Identify which cell holds the provided text, then report its [x, y] central coordinate. 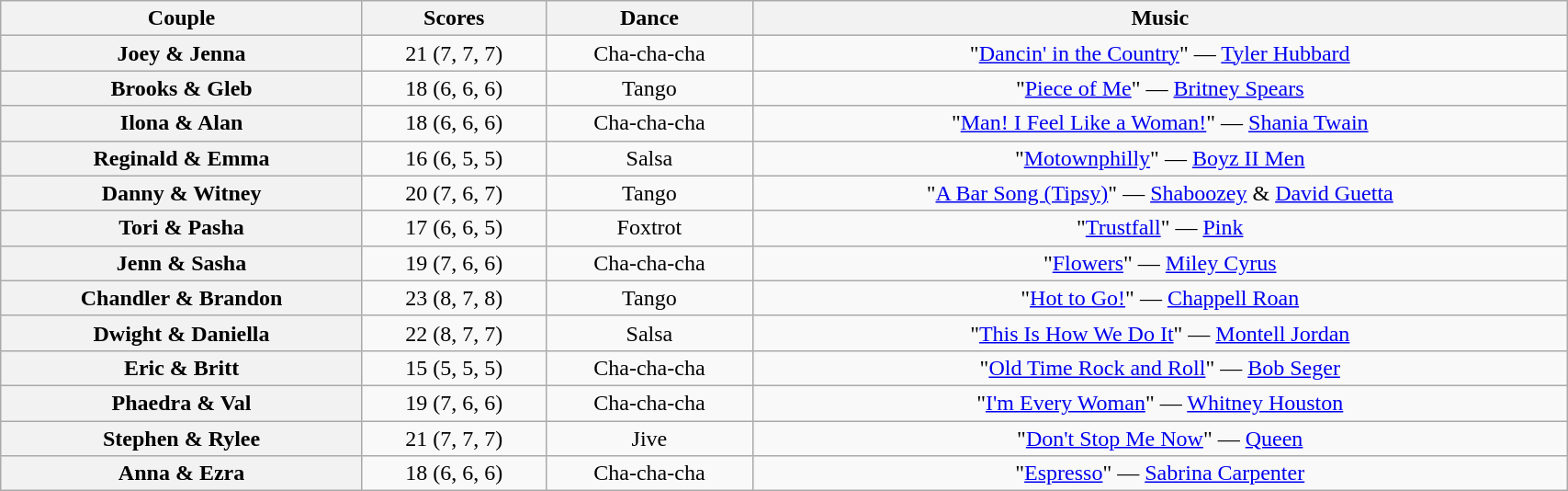
"Trustfall" — Pink [1160, 228]
Chandler & Brandon [182, 298]
Joey & Jenna [182, 53]
17 (6, 6, 5) [454, 228]
Jenn & Sasha [182, 263]
16 (6, 5, 5) [454, 158]
Danny & Witney [182, 193]
Couple [182, 18]
Anna & Ezra [182, 474]
Eric & Britt [182, 368]
15 (5, 5, 5) [454, 368]
Scores [454, 18]
"Don't Stop Me Now" — Queen [1160, 439]
22 (8, 7, 7) [454, 333]
"Man! I Feel Like a Woman!" — Shania Twain [1160, 123]
"Hot to Go!" — Chappell Roan [1160, 298]
"Espresso" — Sabrina Carpenter [1160, 474]
Reginald & Emma [182, 158]
Dance [649, 18]
"Motownphilly" — Boyz II Men [1160, 158]
Music [1160, 18]
20 (7, 6, 7) [454, 193]
"Piece of Me" — Britney Spears [1160, 88]
"Dancin' in the Country" — Tyler Hubbard [1160, 53]
"I'm Every Woman" — Whitney Houston [1160, 403]
Foxtrot [649, 228]
"Flowers" — Miley Cyrus [1160, 263]
23 (8, 7, 8) [454, 298]
"This Is How We Do It" — Montell Jordan [1160, 333]
"A Bar Song (Tipsy)" — Shaboozey & David Guetta [1160, 193]
Brooks & Gleb [182, 88]
Dwight & Daniella [182, 333]
Phaedra & Val [182, 403]
"Old Time Rock and Roll" — Bob Seger [1160, 368]
Tori & Pasha [182, 228]
Jive [649, 439]
Stephen & Rylee [182, 439]
Ilona & Alan [182, 123]
